Return the [x, y] coordinate for the center point of the cell that contains the specified text.  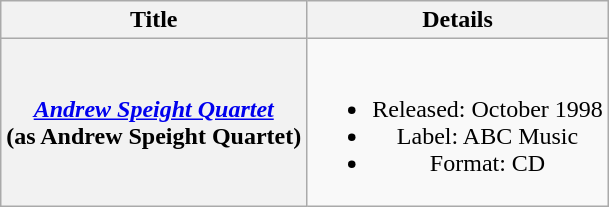
Andrew Speight Quartet (as Andrew Speight Quartet) [154, 122]
Title [154, 20]
Released: October 1998Label: ABC MusicFormat: CD [458, 122]
Details [458, 20]
